Return (X, Y) of the center of cell containing provided text 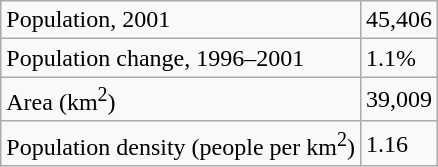
Area (km2) (181, 100)
Population, 2001 (181, 20)
Population density (people per km2) (181, 144)
39,009 (398, 100)
Population change, 1996–2001 (181, 58)
1.16 (398, 144)
45,406 (398, 20)
1.1% (398, 58)
